Capture the cell that displays the provided text and extract its [X, Y] central coordinate. 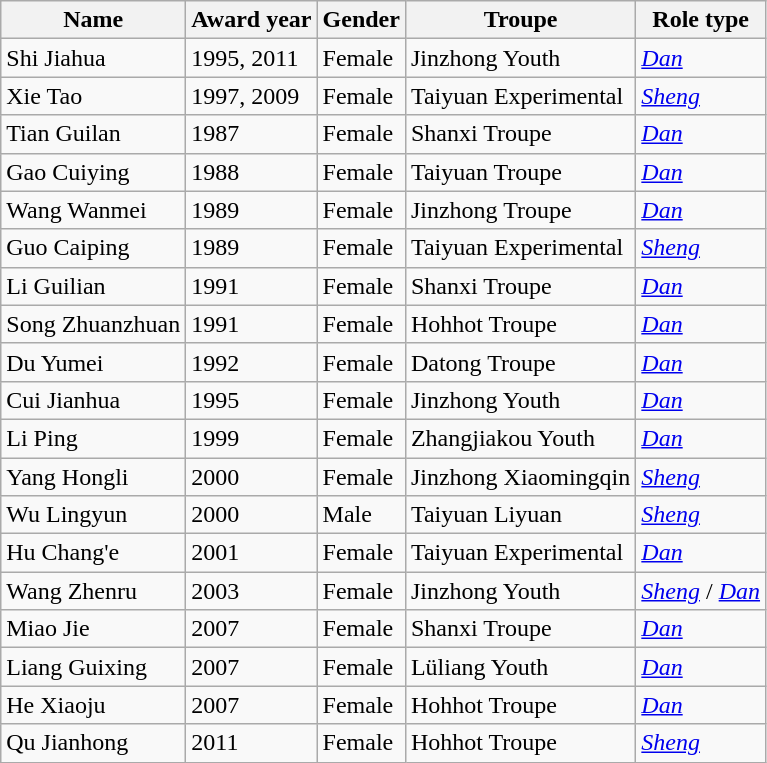
1995, 2011 [252, 58]
Guo Caiping [94, 248]
1995 [252, 400]
1988 [252, 172]
Li Ping [94, 438]
Tian Guilan [94, 134]
Jinzhong Xiaomingqin [520, 477]
Datong Troupe [520, 362]
Li Guilian [94, 286]
Name [94, 20]
He Xiaoju [94, 705]
Hu Chang'e [94, 553]
Lüliang Youth [520, 667]
1997, 2009 [252, 96]
Jinzhong Troupe [520, 210]
Song Zhuanzhuan [94, 324]
Taiyuan Liyuan [520, 515]
Award year [252, 20]
Shi Jiahua [94, 58]
Wang Zhenru [94, 591]
Male [361, 515]
Gender [361, 20]
Liang Guixing [94, 667]
Xie Tao [94, 96]
2011 [252, 743]
Taiyuan Troupe [520, 172]
1987 [252, 134]
Wang Wanmei [94, 210]
Wu Lingyun [94, 515]
Du Yumei [94, 362]
Sheng / Dan [701, 591]
2001 [252, 553]
Gao Cuiying [94, 172]
Zhangjiakou Youth [520, 438]
1992 [252, 362]
Miao Jie [94, 629]
Qu Jianhong [94, 743]
Yang Hongli [94, 477]
Troupe [520, 20]
1999 [252, 438]
Role type [701, 20]
2003 [252, 591]
Cui Jianhua [94, 400]
